Return [X, Y] of the center of cell containing provided text 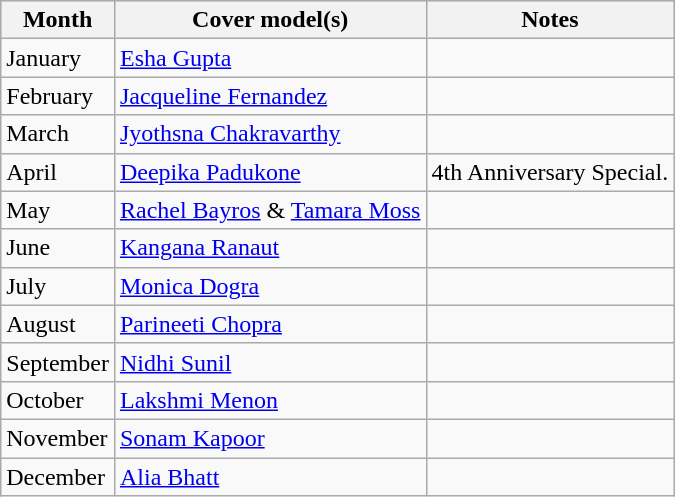
4th Anniversary Special. [550, 172]
Month [58, 20]
Lakshmi Menon [270, 400]
Nidhi Sunil [270, 362]
April [58, 172]
August [58, 324]
July [58, 286]
Alia Bhatt [270, 477]
Cover model(s) [270, 20]
May [58, 210]
Sonam Kapoor [270, 438]
Parineeti Chopra [270, 324]
October [58, 400]
Kangana Ranaut [270, 248]
November [58, 438]
Notes [550, 20]
Rachel Bayros & Tamara Moss [270, 210]
Jyothsna Chakravarthy [270, 134]
Monica Dogra [270, 286]
December [58, 477]
January [58, 58]
September [58, 362]
February [58, 96]
March [58, 134]
Esha Gupta [270, 58]
Deepika Padukone [270, 172]
Jacqueline Fernandez [270, 96]
June [58, 248]
